Determine the [x, y] coordinate at the center of the cell enclosing the given text.  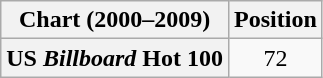
Chart (2000–2009) [115, 20]
US Billboard Hot 100 [115, 58]
72 [276, 58]
Position [276, 20]
